Detect which cell encompasses the target text, then output its [x, y] center coordinate. 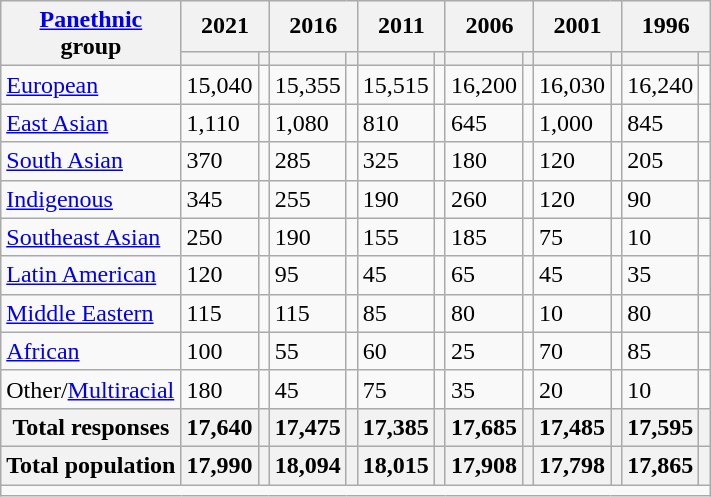
285 [308, 161]
100 [220, 351]
15,515 [396, 85]
Middle Eastern [91, 313]
90 [660, 199]
345 [220, 199]
55 [308, 351]
810 [396, 123]
205 [660, 161]
17,685 [484, 427]
60 [396, 351]
70 [572, 351]
250 [220, 237]
16,200 [484, 85]
18,015 [396, 465]
95 [308, 275]
2021 [225, 26]
845 [660, 123]
17,865 [660, 465]
325 [396, 161]
17,385 [396, 427]
Panethnicgroup [91, 34]
2011 [401, 26]
17,475 [308, 427]
Latin American [91, 275]
1,080 [308, 123]
17,908 [484, 465]
65 [484, 275]
African [91, 351]
185 [484, 237]
Other/Multiracial [91, 389]
2006 [489, 26]
645 [484, 123]
1,000 [572, 123]
20 [572, 389]
1,110 [220, 123]
25 [484, 351]
16,240 [660, 85]
370 [220, 161]
1996 [666, 26]
Indigenous [91, 199]
Total population [91, 465]
17,990 [220, 465]
17,485 [572, 427]
Southeast Asian [91, 237]
Total responses [91, 427]
15,040 [220, 85]
17,798 [572, 465]
2001 [578, 26]
16,030 [572, 85]
18,094 [308, 465]
15,355 [308, 85]
2016 [313, 26]
155 [396, 237]
17,595 [660, 427]
South Asian [91, 161]
255 [308, 199]
17,640 [220, 427]
European [91, 85]
260 [484, 199]
East Asian [91, 123]
